Find where the given text appears and provide that cell's center as (x, y) coordinate. 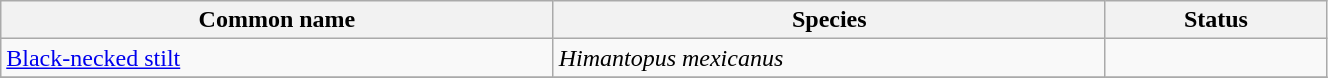
Himantopus mexicanus (829, 58)
Status (1216, 20)
Black-necked stilt (277, 58)
Species (829, 20)
Common name (277, 20)
